Locate the cell with the specified text and output its [x, y] center coordinate. 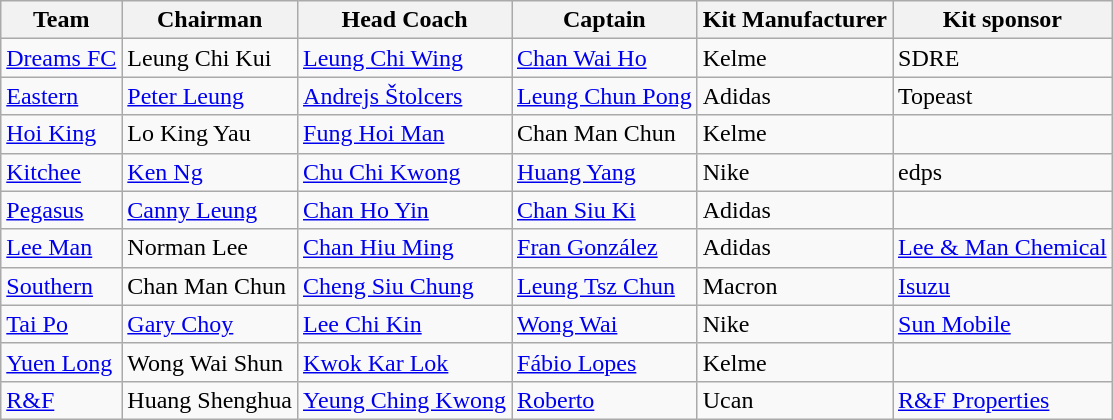
Cheng Siu Chung [405, 286]
Huang Shenghua [210, 400]
Dreams FC [62, 58]
Yeung Ching Kwong [405, 400]
SDRE [1002, 58]
Ken Ng [210, 172]
Chu Chi Kwong [405, 172]
Kitchee [62, 172]
Kit sponsor [1002, 20]
Head Coach [405, 20]
Leung Chun Pong [605, 96]
Yuen Long [62, 362]
Chan Hiu Ming [405, 248]
Ucan [794, 400]
Leung Tsz Chun [605, 286]
Lee & Man Chemical [1002, 248]
R&F Properties [1002, 400]
edps [1002, 172]
Isuzu [1002, 286]
Kit Manufacturer [794, 20]
Wong Wai Shun [210, 362]
Gary Choy [210, 324]
Sun Mobile [1002, 324]
Fábio Lopes [605, 362]
Fran González [605, 248]
Fung Hoi Man [405, 134]
Kwok Kar Lok [405, 362]
Lee Chi Kin [405, 324]
Andrejs Štolcers [405, 96]
R&F [62, 400]
Chairman [210, 20]
Chan Siu Ki [605, 210]
Pegasus [62, 210]
Topeast [1002, 96]
Canny Leung [210, 210]
Team [62, 20]
Wong Wai [605, 324]
Peter Leung [210, 96]
Eastern [62, 96]
Lo King Yau [210, 134]
Huang Yang [605, 172]
Chan Wai Ho [605, 58]
Norman Lee [210, 248]
Leung Chi Kui [210, 58]
Captain [605, 20]
Leung Chi Wing [405, 58]
Hoi King [62, 134]
Chan Ho Yin [405, 210]
Southern [62, 286]
Lee Man [62, 248]
Macron [794, 286]
Tai Po [62, 324]
Roberto [605, 400]
